From the cell containing the given text, extract its center point as [X, Y] coordinate. 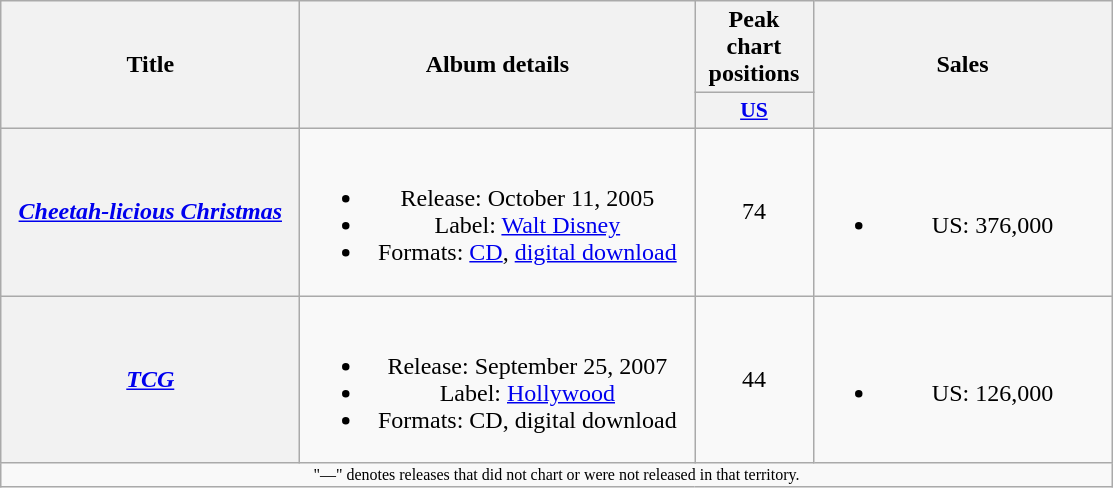
"—" denotes releases that did not chart or were not released in that territory. [556, 475]
US: 376,000 [962, 212]
US: 126,000 [962, 380]
US [754, 111]
Peak chart positions [754, 47]
TCG [150, 380]
74 [754, 212]
Title [150, 65]
Release: September 25, 2007Label: HollywoodFormats: CD, digital download [498, 380]
Cheetah-licious Christmas [150, 212]
Sales [962, 65]
Album details [498, 65]
Release: October 11, 2005Label: Walt DisneyFormats: CD, digital download [498, 212]
44 [754, 380]
